Find where the given text appears and provide that cell's center as (X, Y) coordinate. 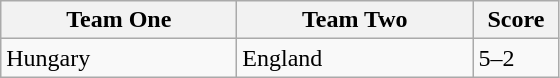
Team One (119, 20)
Hungary (119, 58)
5–2 (516, 58)
Team Two (355, 20)
England (355, 58)
Score (516, 20)
